Identify which cell holds the provided text, then report its (x, y) central coordinate. 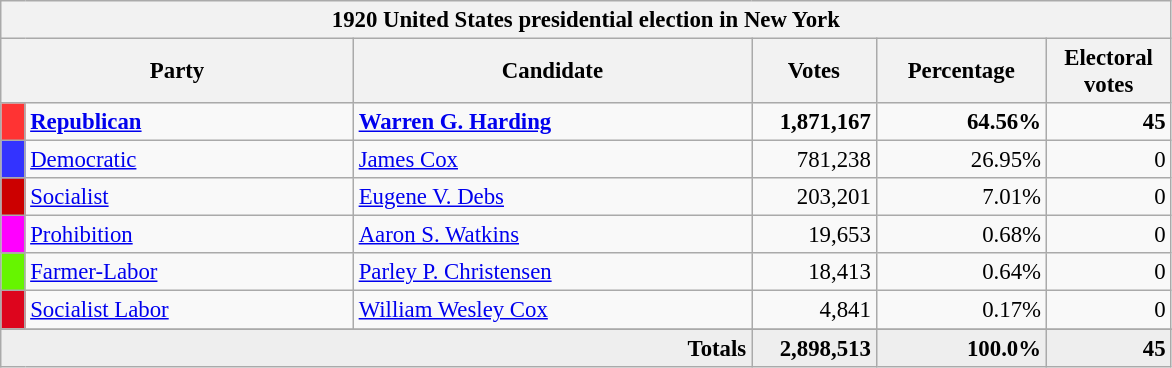
19,653 (814, 235)
4,841 (814, 310)
2,898,513 (814, 348)
0.64% (961, 273)
26.95% (961, 160)
Totals (376, 348)
Party (178, 72)
Democratic (189, 160)
Candidate (552, 72)
Republican (189, 122)
Socialist (189, 197)
Percentage (961, 72)
64.56% (961, 122)
781,238 (814, 160)
Votes (814, 72)
Electoral votes (1108, 72)
Aaron S. Watkins (552, 235)
1,871,167 (814, 122)
100.0% (961, 348)
Socialist Labor (189, 310)
203,201 (814, 197)
0.17% (961, 310)
0.68% (961, 235)
Farmer-Labor (189, 273)
Prohibition (189, 235)
18,413 (814, 273)
William Wesley Cox (552, 310)
Parley P. Christensen (552, 273)
James Cox (552, 160)
1920 United States presidential election in New York (586, 20)
Warren G. Harding (552, 122)
Eugene V. Debs (552, 197)
7.01% (961, 197)
